Locate the cell with the specified text and output its [x, y] center coordinate. 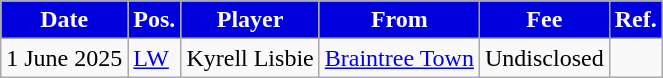
Fee [544, 20]
Braintree Town [399, 58]
Date [64, 20]
Ref. [636, 20]
Pos. [154, 20]
From [399, 20]
Player [250, 20]
Kyrell Lisbie [250, 58]
1 June 2025 [64, 58]
LW [154, 58]
Undisclosed [544, 58]
